Search for the cell housing the specified text and yield its [X, Y] center coordinate. 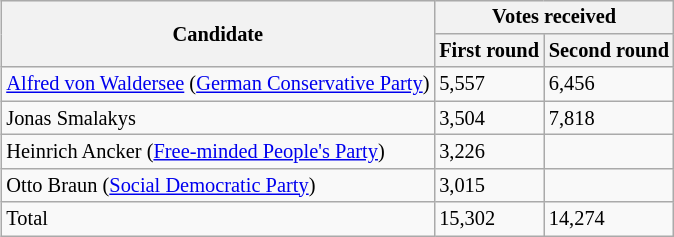
3,015 [489, 185]
Total [218, 219]
Otto Braun (Social Democratic Party) [218, 185]
15,302 [489, 219]
Alfred von Waldersee (German Conservative Party) [218, 84]
6,456 [609, 84]
Heinrich Ancker (Free-minded People's Party) [218, 152]
Jonas Smalakys [218, 118]
14,274 [609, 219]
First round [489, 51]
Candidate [218, 34]
3,504 [489, 118]
Votes received [554, 17]
7,818 [609, 118]
Second round [609, 51]
5,557 [489, 84]
3,226 [489, 152]
